Scan for the cell matching the given text and deliver its (X, Y) coordinate at center. 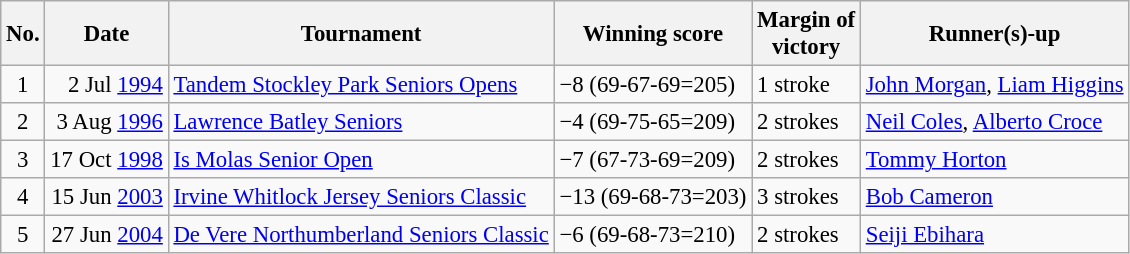
17 Oct 1998 (106, 160)
Date (106, 34)
No. (23, 34)
Neil Coles, Alberto Croce (994, 122)
Is Molas Senior Open (361, 160)
2 (23, 122)
Winning score (653, 34)
−7 (67-73-69=209) (653, 160)
3 Aug 1996 (106, 122)
Seiji Ebihara (994, 235)
4 (23, 197)
Margin ofvictory (806, 34)
Tandem Stockley Park Seniors Opens (361, 85)
Lawrence Batley Seniors (361, 122)
3 (23, 160)
Tommy Horton (994, 160)
De Vere Northumberland Seniors Classic (361, 235)
Tournament (361, 34)
John Morgan, Liam Higgins (994, 85)
−4 (69-75-65=209) (653, 122)
27 Jun 2004 (106, 235)
2 Jul 1994 (106, 85)
Bob Cameron (994, 197)
3 strokes (806, 197)
5 (23, 235)
−13 (69-68-73=203) (653, 197)
1 stroke (806, 85)
−6 (69-68-73=210) (653, 235)
−8 (69-67-69=205) (653, 85)
1 (23, 85)
Irvine Whitlock Jersey Seniors Classic (361, 197)
Runner(s)-up (994, 34)
15 Jun 2003 (106, 197)
